Return [x, y] of the center of cell containing provided text 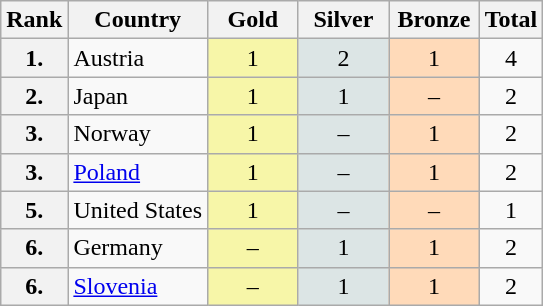
Poland [138, 172]
Norway [138, 134]
2. [34, 96]
5. [34, 210]
Rank [34, 20]
Silver [344, 20]
Gold [254, 20]
Germany [138, 248]
Total [511, 20]
Country [138, 20]
4 [511, 58]
Bronze [434, 20]
Austria [138, 58]
Japan [138, 96]
1. [34, 58]
United States [138, 210]
Slovenia [138, 286]
